Pinpoint the cell where the given text exists, returning its (X, Y) midpoint coordinate. 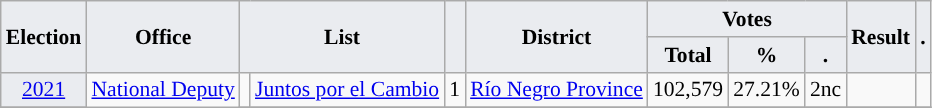
1 (454, 90)
Juntos por el Cambio (347, 90)
District (556, 36)
2nc (826, 90)
Office (162, 36)
List (342, 36)
2021 (44, 90)
Votes (747, 19)
% (766, 55)
National Deputy (162, 90)
27.21% (766, 90)
Election (44, 36)
Total (688, 55)
102,579 (688, 90)
Río Negro Province (556, 90)
Result (880, 36)
